Detect which cell encompasses the target text, then output its [X, Y] center coordinate. 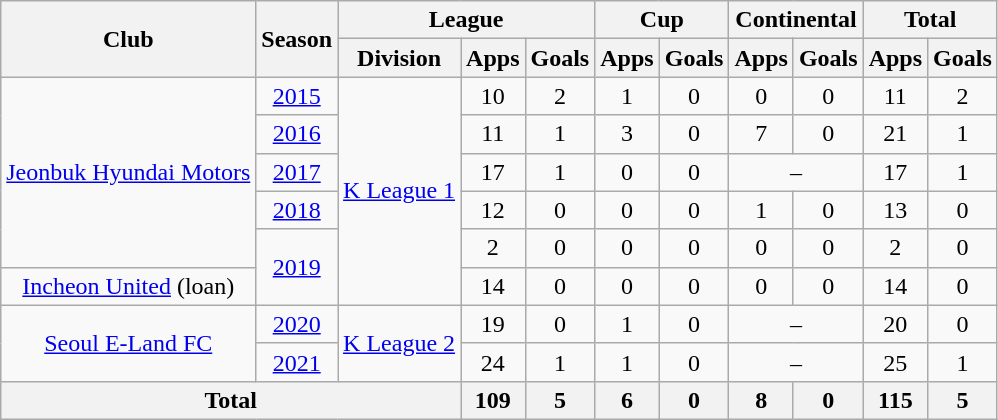
24 [493, 362]
2016 [297, 134]
7 [761, 134]
Incheon United (loan) [128, 286]
Season [297, 39]
115 [895, 400]
25 [895, 362]
Continental [796, 20]
8 [761, 400]
20 [895, 324]
2021 [297, 362]
Division [400, 58]
2017 [297, 172]
2018 [297, 210]
21 [895, 134]
19 [493, 324]
2015 [297, 96]
6 [627, 400]
K League 2 [400, 343]
2020 [297, 324]
League [466, 20]
109 [493, 400]
3 [627, 134]
K League 1 [400, 191]
Seoul E-Land FC [128, 343]
Jeonbuk Hyundai Motors [128, 172]
Club [128, 39]
13 [895, 210]
Cup [662, 20]
2019 [297, 267]
10 [493, 96]
12 [493, 210]
